Find where the given text appears and provide that cell's center as [X, Y] coordinate. 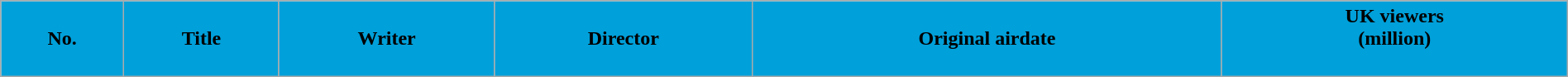
Director [624, 39]
Original airdate [987, 39]
Title [202, 39]
UK viewers(million) [1394, 39]
Writer [387, 39]
No. [63, 39]
